From the cell containing the given text, extract its center point as (X, Y) coordinate. 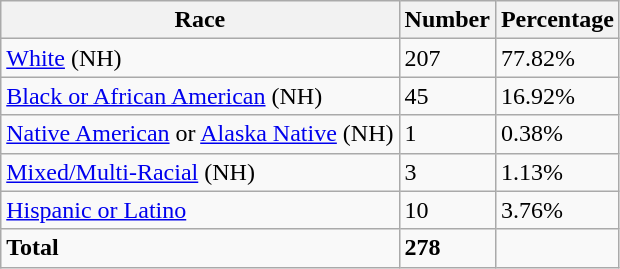
0.38% (557, 134)
10 (447, 210)
3 (447, 172)
1 (447, 134)
Total (200, 248)
Black or African American (NH) (200, 96)
45 (447, 96)
Mixed/Multi-Racial (NH) (200, 172)
Percentage (557, 20)
Native American or Alaska Native (NH) (200, 134)
16.92% (557, 96)
3.76% (557, 210)
207 (447, 58)
Race (200, 20)
1.13% (557, 172)
Hispanic or Latino (200, 210)
278 (447, 248)
White (NH) (200, 58)
Number (447, 20)
77.82% (557, 58)
